Pinpoint the cell where the given text exists, returning its (x, y) midpoint coordinate. 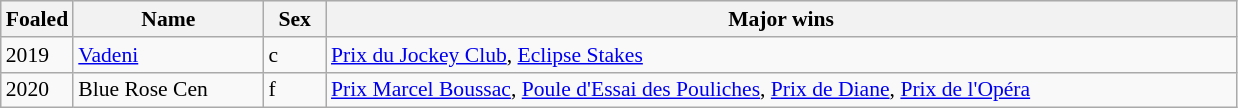
c (294, 55)
Vadeni (168, 55)
Prix Marcel Boussac, Poule d'Essai des Pouliches, Prix de Diane, Prix de l'Opéra (781, 90)
2019 (37, 55)
Blue Rose Cen (168, 90)
Prix du Jockey Club, Eclipse Stakes (781, 55)
f (294, 90)
2020 (37, 90)
Major wins (781, 19)
Foaled (37, 19)
Sex (294, 19)
Name (168, 19)
